Output the [x, y] coordinate of the center of the cell containing the given text.  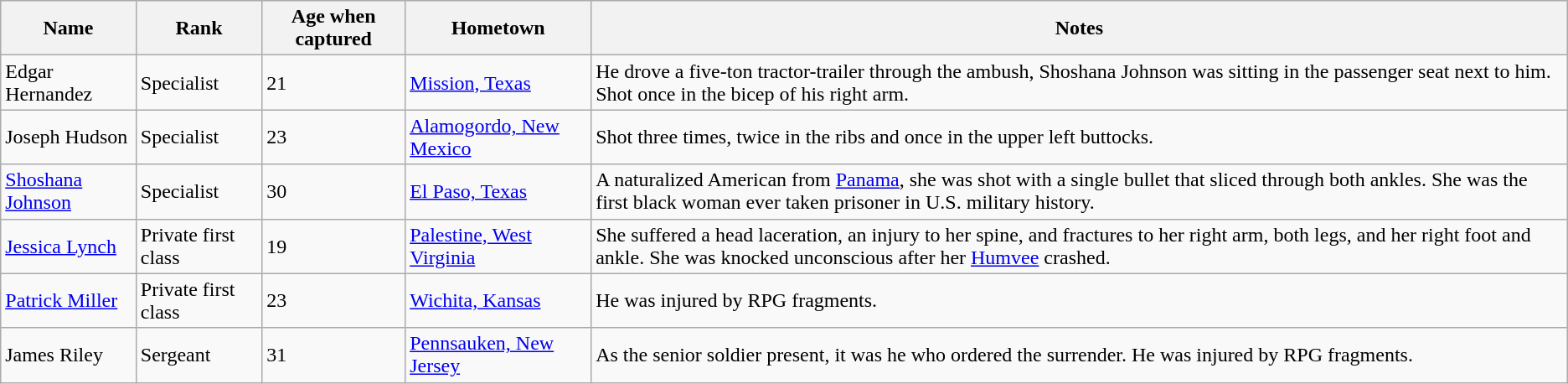
Mission, Texas [498, 82]
Alamogordo, New Mexico [498, 138]
Shot three times, twice in the ribs and once in the upper left buttocks. [1080, 138]
Hometown [498, 29]
Edgar Hernandez [69, 82]
19 [333, 246]
Wichita, Kansas [498, 300]
Name [69, 29]
Shoshana Johnson [69, 191]
30 [333, 191]
Jessica Lynch [69, 246]
Age when captured [333, 29]
As the senior soldier present, it was he who ordered the surrender. He was injured by RPG fragments. [1080, 355]
Joseph Hudson [69, 138]
Sergeant [199, 355]
He was injured by RPG fragments. [1080, 300]
Palestine, West Virginia [498, 246]
Patrick Miller [69, 300]
Pennsauken, New Jersey [498, 355]
Rank [199, 29]
Notes [1080, 29]
31 [333, 355]
21 [333, 82]
James Riley [69, 355]
El Paso, Texas [498, 191]
